Find where the given text appears and provide that cell's center as (X, Y) coordinate. 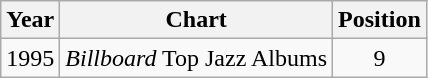
Billboard Top Jazz Albums (196, 58)
9 (380, 58)
Year (30, 20)
Chart (196, 20)
1995 (30, 58)
Position (380, 20)
